Return (x, y) of the center of cell containing provided text 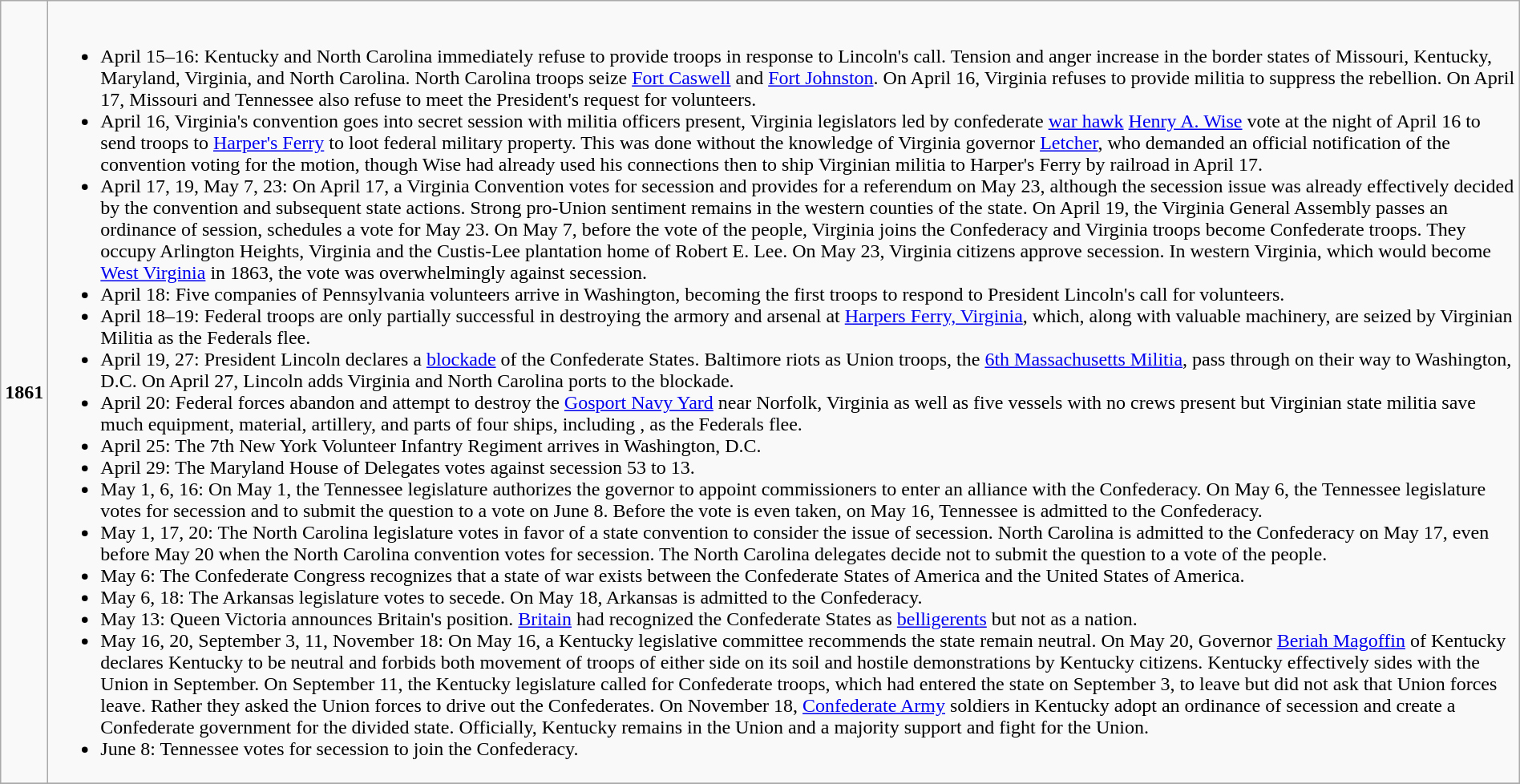
1861 (24, 393)
